Identify which cell holds the provided text, then report its (X, Y) central coordinate. 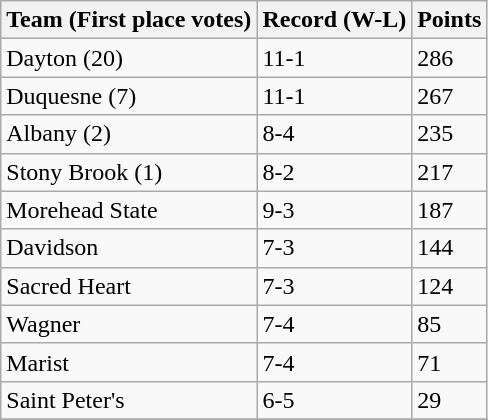
9-3 (334, 210)
Sacred Heart (129, 286)
6-5 (334, 400)
Marist (129, 362)
Stony Brook (1) (129, 172)
29 (450, 400)
267 (450, 96)
71 (450, 362)
Duquesne (7) (129, 96)
Points (450, 20)
Wagner (129, 324)
235 (450, 134)
187 (450, 210)
8-4 (334, 134)
217 (450, 172)
Davidson (129, 248)
Record (W-L) (334, 20)
Saint Peter's (129, 400)
286 (450, 58)
Team (First place votes) (129, 20)
124 (450, 286)
85 (450, 324)
8-2 (334, 172)
Morehead State (129, 210)
Albany (2) (129, 134)
Dayton (20) (129, 58)
144 (450, 248)
